Provide the [x, y] coordinate of the cell's center where the given text is located.  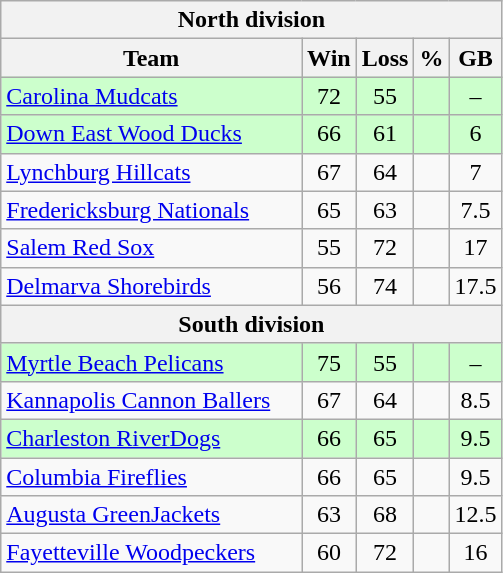
56 [330, 286]
60 [330, 553]
Kannapolis Cannon Ballers [152, 400]
South division [252, 324]
Fredericksburg Nationals [152, 210]
% [432, 58]
Loss [385, 58]
Lynchburg Hillcats [152, 172]
7 [476, 172]
Columbia Fireflies [152, 477]
74 [385, 286]
7.5 [476, 210]
Win [330, 58]
Delmarva Shorebirds [152, 286]
75 [330, 362]
8.5 [476, 400]
Salem Red Sox [152, 248]
Myrtle Beach Pelicans [152, 362]
Team [152, 58]
North division [252, 20]
GB [476, 58]
68 [385, 515]
Charleston RiverDogs [152, 438]
17.5 [476, 286]
17 [476, 248]
61 [385, 134]
Augusta GreenJackets [152, 515]
Carolina Mudcats [152, 96]
Fayetteville Woodpeckers [152, 553]
Down East Wood Ducks [152, 134]
12.5 [476, 515]
6 [476, 134]
16 [476, 553]
